Identify which cell holds the provided text, then report its [x, y] central coordinate. 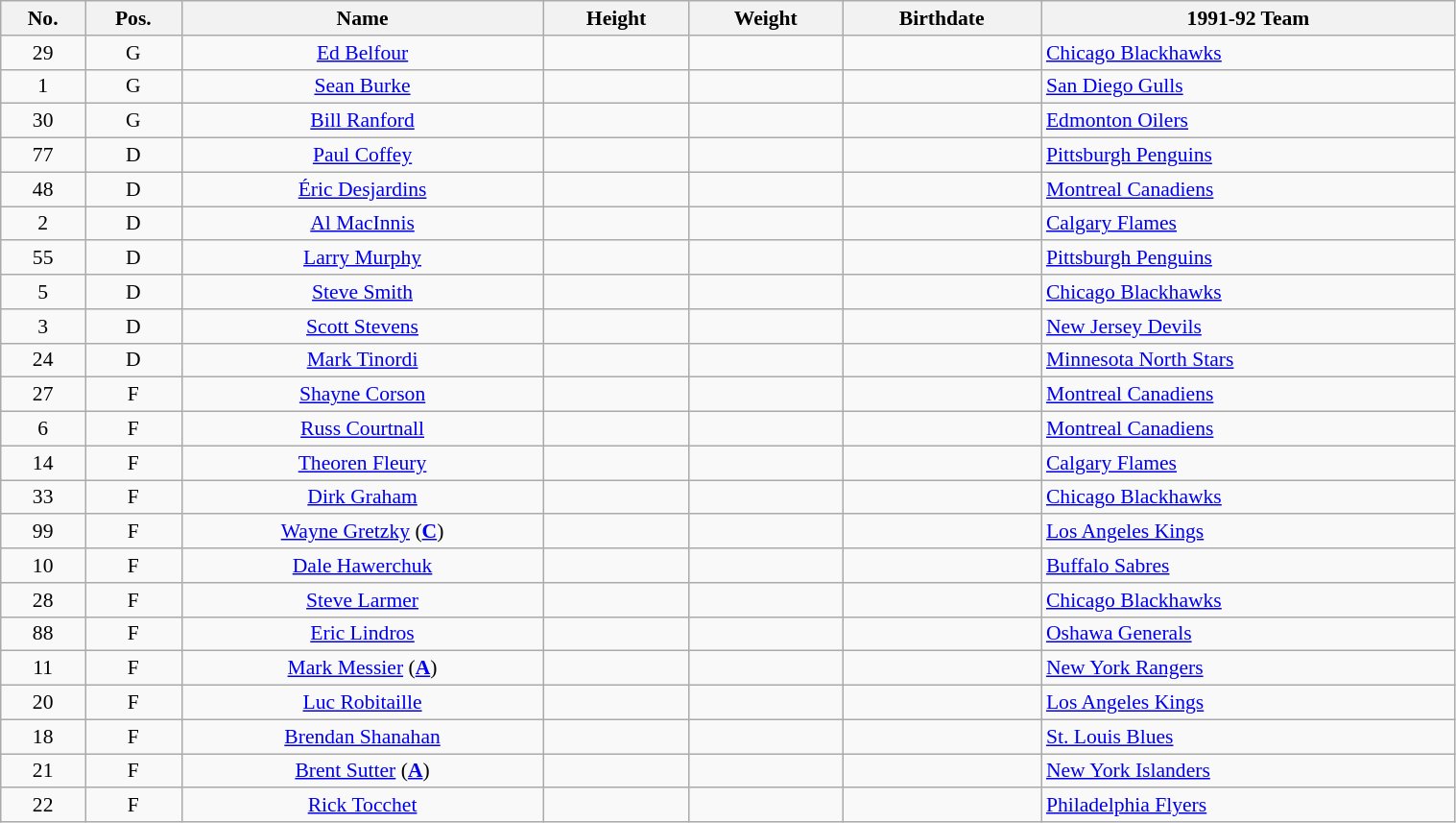
Paul Coffey [363, 156]
48 [43, 189]
18 [43, 737]
55 [43, 258]
Sean Burke [363, 86]
Height [616, 18]
Steve Smith [363, 292]
77 [43, 156]
22 [43, 806]
Steve Larmer [363, 600]
88 [43, 634]
30 [43, 121]
28 [43, 600]
3 [43, 327]
21 [43, 771]
Scott Stevens [363, 327]
20 [43, 703]
Oshawa Generals [1248, 634]
Edmonton Oilers [1248, 121]
Shayne Corson [363, 395]
10 [43, 566]
New York Rangers [1248, 668]
Philadelphia Flyers [1248, 806]
Pos. [133, 18]
No. [43, 18]
24 [43, 360]
Larry Murphy [363, 258]
Luc Robitaille [363, 703]
11 [43, 668]
2 [43, 224]
99 [43, 532]
Weight [766, 18]
33 [43, 497]
1 [43, 86]
Rick Tocchet [363, 806]
Dale Hawerchuk [363, 566]
Theoren Fleury [363, 463]
1991-92 Team [1248, 18]
27 [43, 395]
Minnesota North Stars [1248, 360]
Eric Lindros [363, 634]
6 [43, 429]
Russ Courtnall [363, 429]
Mark Tinordi [363, 360]
Al MacInnis [363, 224]
Name [363, 18]
14 [43, 463]
5 [43, 292]
New York Islanders [1248, 771]
Brendan Shanahan [363, 737]
Ed Belfour [363, 53]
Birthdate [943, 18]
Buffalo Sabres [1248, 566]
Dirk Graham [363, 497]
San Diego Gulls [1248, 86]
Brent Sutter (A) [363, 771]
Bill Ranford [363, 121]
29 [43, 53]
St. Louis Blues [1248, 737]
Éric Desjardins [363, 189]
New Jersey Devils [1248, 327]
Mark Messier (A) [363, 668]
Wayne Gretzky (C) [363, 532]
